Return the (X, Y) coordinate for the center point of the cell that contains the specified text.  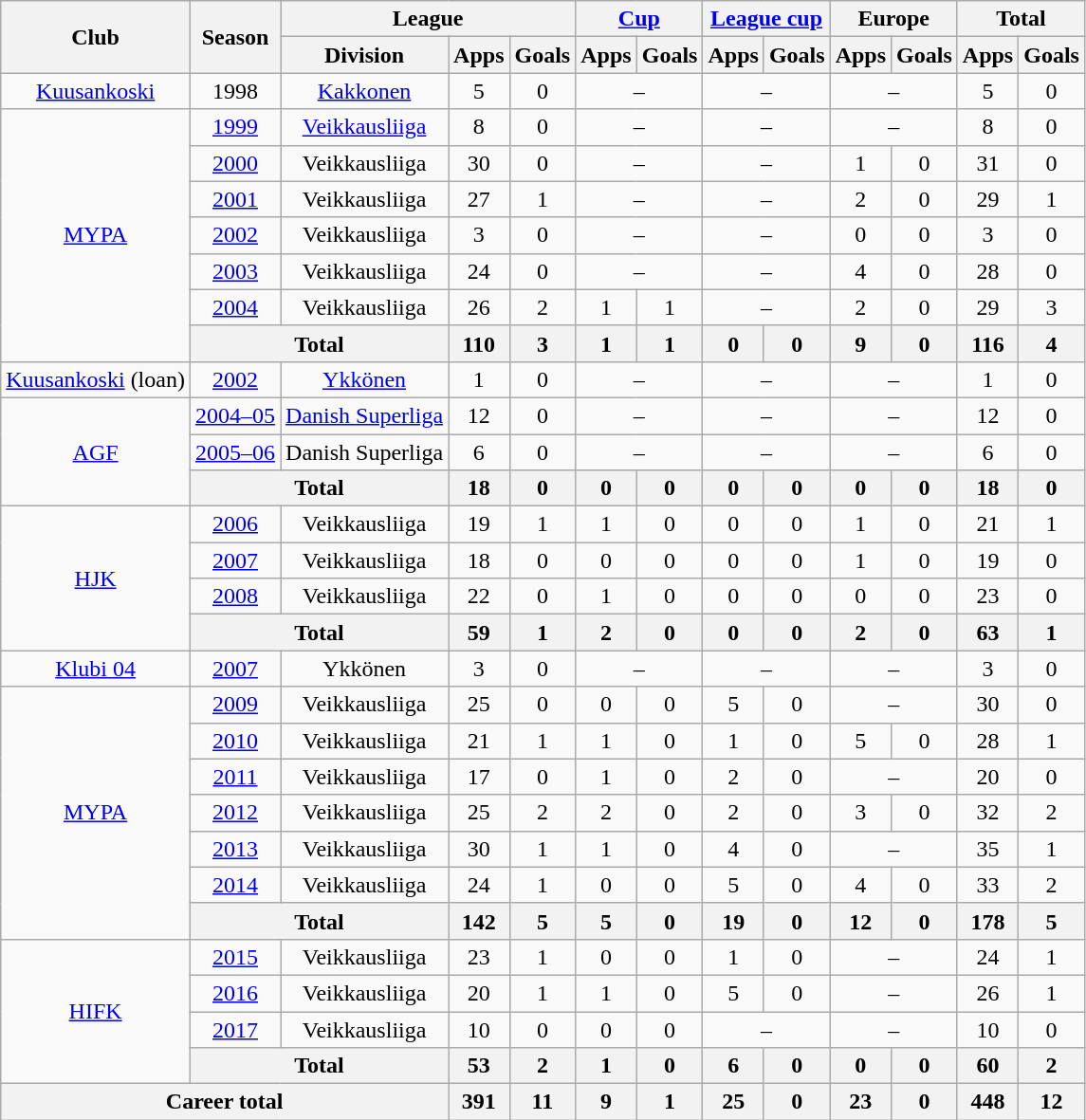
Europe (893, 19)
17 (479, 777)
59 (479, 633)
HJK (96, 578)
Kuusankoski (96, 91)
32 (987, 813)
35 (987, 849)
391 (479, 1102)
110 (479, 343)
142 (479, 921)
1998 (235, 91)
2001 (235, 199)
33 (987, 885)
53 (479, 1066)
2016 (235, 993)
178 (987, 921)
Cup (639, 19)
2017 (235, 1029)
116 (987, 343)
448 (987, 1102)
2015 (235, 957)
Kuusankoski (loan) (96, 379)
2005–06 (235, 452)
Club (96, 37)
2014 (235, 885)
2000 (235, 163)
1999 (235, 127)
Kakkonen (364, 91)
AGF (96, 451)
2004 (235, 307)
60 (987, 1066)
League (429, 19)
League cup (766, 19)
Season (235, 37)
2012 (235, 813)
Klubi 04 (96, 669)
22 (479, 597)
HIFK (96, 1011)
27 (479, 199)
31 (987, 163)
11 (543, 1102)
2013 (235, 849)
63 (987, 633)
2010 (235, 741)
Career total (225, 1102)
2004–05 (235, 415)
2006 (235, 524)
2009 (235, 705)
2003 (235, 271)
2008 (235, 597)
Division (364, 55)
2011 (235, 777)
